Return [X, Y] of the center of cell containing provided text 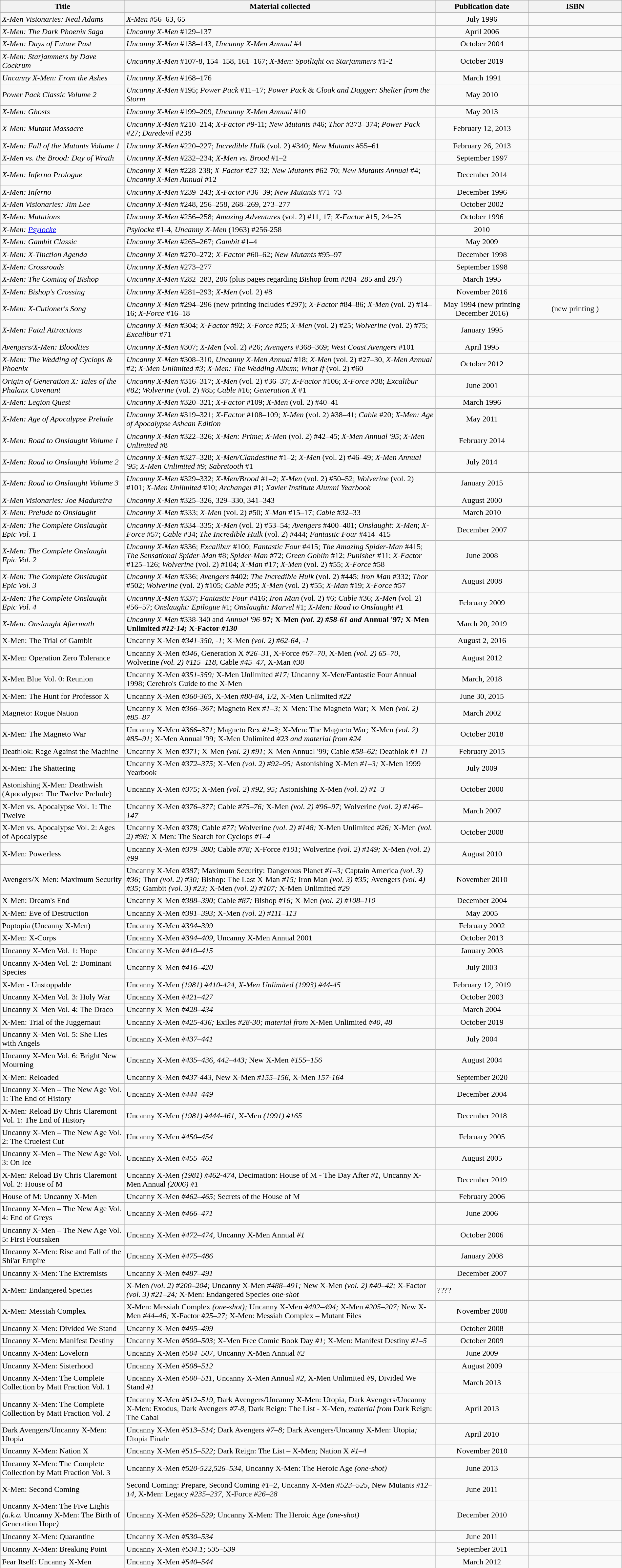
X-Men: Trial of the Juggernaut [62, 1022]
April 2006 [482, 32]
Uncanny X-Men #416–420 [280, 968]
Uncanny X-Men #391–393; X-Men (vol. 2) #111–113 [280, 913]
Uncanny X-Men #375; X-Men (vol. 2) #92, 95; Astonishing X-Men (vol. 2) #1–3 [280, 790]
August 2005 [482, 1158]
Uncanny X-Men #437–441 [280, 1039]
February 2005 [482, 1137]
Poptopia (Uncanny X-Men) [62, 926]
Uncanny X-Men #220–227; Incredible Hulk (vol. 2) #340; New Mutants #55–61 [280, 145]
Uncanny X-Men: Quarantine [62, 1536]
September 2020 [482, 1077]
Uncanny X-Men #444–449 [280, 1094]
December 1996 [482, 192]
Uncanny X-Men #500–503; X-Men Free Comic Book Day #1; X-Men: Manifest Destiny #1–5 [280, 1341]
Uncanny X-Men #360-365, X-Men #80-84, 1/2, X-Men Unlimited #22 [280, 696]
X-Men: Gambit Classic [62, 242]
Uncanny X-Men Vol. 4: The Draco [62, 1009]
Uncanny X-Men #500–511, Uncanny X-Men Annual #2, X-Men Unlimited #9, Divided We Stand #1 [280, 1383]
Uncanny X-Men #421–427 [280, 997]
May 2005 [482, 913]
May 2010 [482, 95]
X-Men: Age of Apocalypse Prelude [62, 419]
X-Men: Inferno [62, 192]
Uncanny X-Men #107-8, 154–158, 161–167; X-Men: Spotlight on Starjammers #1-2 [280, 61]
X-Men #56–63, 65 [280, 19]
July 2009 [482, 768]
August 2010 [482, 853]
Uncanny X-Men #325–326, 329–330, 341–343 [280, 500]
Uncanny X-Men: Breaking Point [62, 1549]
Fear Itself: Uncanny X-Men [62, 1561]
Uncanny X-Men #487–491 [280, 1273]
X-Men: Mutations [62, 217]
X-Men: The Dark Phoenix Saga [62, 32]
Uncanny X-Men #129–137 [280, 32]
X-Men: The Coming of Bishop [62, 279]
March 20, 2019 [482, 624]
Uncanny X-Men Vol. 3: Holy War [62, 997]
December 2019 [482, 1180]
Uncanny X-Men #366–367; Magneto Rex #1–3; X-Men: The Magneto War; X-Men (vol. 2) #85–87 [280, 713]
Dark Avengers/Uncanny X-Men: Utopia [62, 1434]
December 1998 [482, 254]
August 2012 [482, 658]
X-Men: Bishop's Crossing [62, 292]
X-Men: Inferno Prologue [62, 175]
Uncanny X-Men #534.1; 535–539 [280, 1549]
Uncanny X-Men – The New Age Vol. 2: The Cruelest Cut [62, 1137]
X-Men vs. the Brood: Day of Wrath [62, 158]
X-Men: Powerless [62, 853]
Uncanny X-Men #294–296 (new printing includes #297); X-Factor #84–86; X-Men (vol. 2) #14–16; X-Force #16–18 [280, 309]
February 26, 2013 [482, 145]
Uncanny X-Men #316–317; X-Men (vol. 2) #36–37; X-Factor #106; X-Force #38; Excalibur #82; Wolverine (vol. 2) #85; Cable #16; Generation X #1 [280, 385]
December 2018 [482, 1115]
December 2014 [482, 175]
X-Men vs. Apocalypse Vol. 1: The Twelve [62, 811]
June 30, 2015 [482, 696]
Uncanny X-Men: Sisterhood [62, 1366]
September 1997 [482, 158]
Uncanny X-Men #270–272; X-Factor #60–62; New Mutants #95–97 [280, 254]
October 1996 [482, 217]
April 2013 [482, 1408]
X-Men: The Wedding of Cyclops & Phoenix [62, 364]
Uncanny X-Men #195; Power Pack #11–17; Power Pack & Cloak and Dagger: Shelter from the Storm [280, 95]
November 2008 [482, 1311]
Uncanny X-Men #232–234; X-Men vs. Brood #1–2 [280, 158]
Uncanny X-Men #428–434 [280, 1009]
October 2003 [482, 997]
Avengers/X-Men: Bloodties [62, 347]
X-Men: Reload By Chris Claremont Vol. 1: The End of History [62, 1115]
October 2000 [482, 790]
September 2011 [482, 1549]
Uncanny X-Men #351-359; X-Men Unlimited #17; Uncanny X-Men/Fantastic Four Annual 1998; Cerebro's Guide to the X-Men [280, 679]
Uncanny X-Men #394–409, Uncanny X-Men Annual 2001 [280, 938]
Uncanny X-Men #322–326; X-Men: Prime; X-Men (vol. 2) #42–45; X-Men Annual '95; X-Men Unlimited #8 [280, 440]
X-Men (vol. 2) #200–204; Uncanny X-Men #488–491; New X-Men (vol. 2) #40–42; X-Factor (vol. 3) #21–24; X-Men: Endangered Species one-shot [280, 1290]
Uncanny X-Men Vol. 5: She Lies with Angels [62, 1039]
Origin of Generation X: Tales of the Phalanx Covenant [62, 385]
Uncanny X-Men #346, Generation X #26–31, X-Force #67–70, X-Men (vol. 2) 65–70, Wolverine (vol. 2) #115–118, Cable #45–47, X-Man #30 [280, 658]
Uncanny X-Men Vol. 6: Bright New Mourning [62, 1060]
X-Men: Reloaded [62, 1077]
Uncanny X-Men: Rise and Fall of the Shi'ar Empire [62, 1256]
Uncanny X-Men #265–267; Gambit #1–4 [280, 242]
Uncanny X-Men #256–258; Amazing Adventures (vol. 2) #11, 17; X-Factor #15, 24–25 [280, 217]
Uncanny X-Men #281–293; X-Men (vol. 2) #8 [280, 292]
X-Men: Mutant Massacre [62, 129]
June 2006 [482, 1213]
March 2002 [482, 713]
March, 2018 [482, 679]
X-Men: Endangered Species [62, 1290]
Uncanny X-Men: The Complete Collection by Matt Fraction Vol. 3 [62, 1468]
Second Coming: Prepare, Second Coming #1–2, Uncanny X-Men #523–525, New Mutants #12–14, X-Men: Legacy #235–237, X-Force #26–28 [280, 1490]
X-Men: Ghosts [62, 112]
February 2006 [482, 1196]
Uncanny X-Men #435–436, 442–443; New X-Men #155–156 [280, 1060]
August 2009 [482, 1366]
Uncanny X-Men: Nation X [62, 1451]
June 2001 [482, 385]
X-Men - Unstoppable [62, 984]
X-Men: X-Corps [62, 938]
Uncanny X-Men: The Five Lights (a.k.a. Uncanny X-Men: The Birth of Generation Hope) [62, 1515]
Uncanny X-Men (1981) #444-461, X-Men (1991) #165 [280, 1115]
Title [62, 7]
Uncanny X-Men #466–471 [280, 1213]
August 2004 [482, 1060]
X-Men: The Hunt for Professor X [62, 696]
January 2015 [482, 483]
X-Men: Road to Onslaught Volume 3 [62, 483]
Uncanny X-Men #515–522; Dark Reign: The List – X-Men; Nation X #1–4 [280, 1451]
X-Men: Road to Onslaught Volume 2 [62, 462]
March 1995 [482, 279]
X-Men: Onslaught Aftermath [62, 624]
Uncanny X-Men: From the Ashes [62, 78]
Uncanny X-Men #239–243; X-Factor #36–39; New Mutants #71–73 [280, 192]
Uncanny X-Men #307; X-Men (vol. 2) #26; Avengers #368–369; West Coast Avengers #101 [280, 347]
April 2010 [482, 1434]
October 2012 [482, 364]
Uncanny X-Men #472–474, Uncanny X-Men Annual #1 [280, 1235]
March 2013 [482, 1383]
October 2009 [482, 1341]
Uncanny X-Men #530–534 [280, 1536]
May 2011 [482, 419]
Magneto: Rogue Nation [62, 713]
Uncanny X-Men Vol. 2: Dominant Species [62, 968]
July 2014 [482, 462]
May 1994 (new printing December 2016) [482, 309]
July 2004 [482, 1039]
March 2004 [482, 1009]
X-Men Blue Vol. 0: Reunion [62, 679]
August 2008 [482, 581]
X-Men: Messiah Complex [62, 1311]
Uncanny X-Men #495–499 [280, 1328]
Avengers/X-Men: Maximum Security [62, 879]
2010 [482, 229]
X-Men: Psylocke [62, 229]
Uncanny X-Men #341-350, -1; X-Men (vol. 2) #62-64, -1 [280, 641]
Uncanny X-Men #475–486 [280, 1256]
Uncanny X-Men #376–377; Cable #75–76; X-Men (vol. 2) #96–97; Wolverine (vol. 2) #146–147 [280, 811]
June 2008 [482, 555]
X-Men: The Shattering [62, 768]
October 2013 [482, 938]
January 2008 [482, 1256]
January 1995 [482, 330]
Uncanny X-Men #327–328; X-Men/Clandestine #1–2; X-Men (vol. 2) #46–49; X-Men Annual '95; X-Men Unlimited #9; Sabretooth #1 [280, 462]
House of M: Uncanny X-Men [62, 1196]
(new printing ) [575, 309]
February 12, 2013 [482, 129]
February 2015 [482, 751]
Uncanny X-Men #462–465; Secrets of the House of M [280, 1196]
Uncanny X-Men #526–529; Uncanny X-Men: The Heroic Age (one-shot) [280, 1515]
Uncanny X-Men #273–277 [280, 267]
Uncanny X-Men #338-340 and Annual '96-97; X-Men (vol. 2) #58-61 and Annual '97; X-Men Unlimited #12-14; X-Factor #130 [280, 624]
Uncanny X-Men #248, 256–258, 268–269, 273–277 [280, 204]
Uncanny X-Men #372–375; X-Men (vol. 2) #92–95; Astonishing X-Men #1–3; X-Men 1999 Yearbook [280, 768]
February 2002 [482, 926]
February 2014 [482, 440]
X-Men: Fatal Attractions [62, 330]
June 2009 [482, 1353]
X-Men: Crossroads [62, 267]
Uncanny X-Men #504–507, Uncanny X-Men Annual #2 [280, 1353]
X-Men: Dream's End [62, 901]
Uncanny X-Men Vol. 1: Hope [62, 951]
Uncanny X-Men #319–321; X-Factor #108–109; X-Men (vol. 2) #38–41; Cable #20; X-Men: Age of Apocalypse Ashcan Edition [280, 419]
October 2018 [482, 734]
January 2003 [482, 951]
February 12, 2019 [482, 984]
Uncanny X-Men #282–283, 286 (plus pages regarding Bishop from #284–285 and 287) [280, 279]
March 2010 [482, 513]
Uncanny X-Men #210–214; X-Factor #9-11; New Mutants #46; Thor #373–374; Power Pack #27; Daredevil #238 [280, 129]
X-Men: Prelude to Onslaught [62, 513]
Uncanny X-Men #437-443, New X-Men #155–156, X-Men 157-164 [280, 1077]
August 2000 [482, 500]
Uncanny X-Men #168–176 [280, 78]
Uncanny X-Men: Lovelorn [62, 1353]
Uncanny X-Men: The Complete Collection by Matt Fraction Vol. 1 [62, 1383]
Uncanny X-Men #366–371; Magneto Rex #1–3; X-Men: The Magneto War; X-Men (vol. 2) #85–91; X-Men Annual '99; X-Men Unlimited #23 and material from #24 [280, 734]
X-Men: The Magneto War [62, 734]
X-Men: The Complete Onslaught Epic Vol. 2 [62, 555]
X-Men: The Complete Onslaught Epic Vol. 4 [62, 603]
October 2006 [482, 1235]
Uncanny X-Men #371; X-Men (vol. 2) #91; X-Men Annual '99; Cable #58–62; Deathlok #1-11 [280, 751]
Uncanny X-Men – The New Age Vol. 5: First Foursaken [62, 1235]
Uncanny X-Men #513–514; Dark Avengers #7–8; Dark Avengers/Uncanny X-Men: Utopia; Utopia Finale [280, 1434]
Uncanny X-Men: Divided We Stand [62, 1328]
Uncanny X-Men #540–544 [280, 1561]
Uncanny X-Men (1981) #462-474, Decimation: House of M - The Day After #1, Uncanny X-Men Annual (2006) #1 [280, 1180]
X-Men: X-Tinction Agenda [62, 254]
Uncanny X-Men #320–321; X-Factor #109; X-Men (vol. 2) #40–41 [280, 402]
X-Men: Messiah Complex (one-shot); Uncanny X-Men #492–494; X-Men #205–207; New X-Men #44–46; X-Factor #25–27; X-Men: Messiah Complex – Mutant Files [280, 1311]
Deathlok: Rage Against the Machine [62, 751]
Uncanny X-Men #304; X-Factor #92; X-Force #25; X-Men (vol. 2) #25; Wolverine (vol. 2) #75; Excalibur #71 [280, 330]
X-Men: The Complete Onslaught Epic Vol. 1 [62, 530]
November 2016 [482, 292]
X-Men: X-Cutioner's Song [62, 309]
March 2007 [482, 811]
October 2004 [482, 44]
Material collected [280, 7]
X-Men Visionaries: Jim Lee [62, 204]
X-Men: Road to Onslaught Volume 1 [62, 440]
Uncanny X-Men – The New Age Vol. 1: The End of History [62, 1094]
X-Men: The Trial of Gambit [62, 641]
X-Men Visionaries: Joe Madureira [62, 500]
X-Men: Legion Quest [62, 402]
Uncanny X-Men (1981) #410-424, X-Men Unlimited (1993) #44-45 [280, 984]
May 2013 [482, 112]
X-Men: The Complete Onslaught Epic Vol. 3 [62, 581]
Uncanny X-Men #333; X-Men (vol. 2) #50; X-Man #15–17; Cable #32–33 [280, 513]
X-Men: Starjammers by Dave Cockrum [62, 61]
Uncanny X-Men #199–209, Uncanny X-Men Annual #10 [280, 112]
Uncanny X-Men #410–415 [280, 951]
Publication date [482, 7]
ISBN [575, 7]
Uncanny X-Men #228-238; X-Factor #27-32; New Mutants #62-70; New Mutants Annual #4; Uncanny X-Men Annual #12 [280, 175]
Uncanny X-Men #388–390; Cable #87; Bishop #16; X-Men (vol. 2) #108–110 [280, 901]
March 1996 [482, 402]
Uncanny X-Men #138–143, Uncanny X-Men Annual #4 [280, 44]
Uncanny X-Men #450–454 [280, 1137]
Uncanny X-Men #455–461 [280, 1158]
Uncanny X-Men #378; Cable #77; Wolverine (vol. 2) #148; X-Men Unlimited #26; X-Men (vol. 2) #98; X-Men: The Search for Cyclops #1–4 [280, 832]
X-Men Visionaries: Neal Adams [62, 19]
March 1991 [482, 78]
X-Men: Operation Zero Tolerance [62, 658]
Uncanny X-Men #425-436; Exiles #28-30; material from X-Men Unlimited #40, 48 [280, 1022]
X-Men: Reload By Chris Claremont Vol. 2: House of M [62, 1180]
???? [482, 1290]
September 1998 [482, 267]
Uncanny X-Men #394–399 [280, 926]
April 1995 [482, 347]
June 2013 [482, 1468]
August 2, 2016 [482, 641]
Uncanny X-Men: The Complete Collection by Matt Fraction Vol. 2 [62, 1408]
X-Men: Eve of Destruction [62, 913]
Uncanny X-Men #508–512 [280, 1366]
July 1996 [482, 19]
Uncanny X-Men: Manifest Destiny [62, 1341]
Psylocke #1-4, Uncanny X-Men (1963) #256-258 [280, 229]
July 2003 [482, 968]
October 2002 [482, 204]
X-Men: Second Coming [62, 1490]
Power Pack Classic Volume 2 [62, 95]
X-Men vs. Apocalypse Vol. 2: Ages of Apocalypse [62, 832]
February 2009 [482, 603]
May 2009 [482, 242]
Uncanny X-Men – The New Age Vol. 4: End of Greys [62, 1213]
Uncanny X-Men: The Extremists [62, 1273]
Uncanny X-Men – The New Age Vol. 3: On Ice [62, 1158]
December 2010 [482, 1515]
Astonishing X-Men: Deathwish (Apocalypse: The Twelve Prelude) [62, 790]
X-Men: Days of Future Past [62, 44]
Uncanny X-Men #379–380; Cable #78; X-Force #101; Wolverine (vol. 2) #149; X-Men (vol. 2) #99 [280, 853]
March 2012 [482, 1561]
Uncanny X-Men #520-522,526–534, Uncanny X-Men: The Heroic Age (one-shot) [280, 1468]
X-Men: Fall of the Mutants Volume 1 [62, 145]
